From the cell containing the given text, extract its center point as (x, y) coordinate. 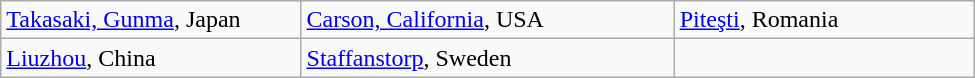
Liuzhou, China (151, 58)
Carson, California, USA (488, 20)
Staffanstorp, Sweden (488, 58)
Takasaki, Gunma, Japan (151, 20)
Piteşti, Romania (824, 20)
